Locate the cell with the specified text and output its (x, y) center coordinate. 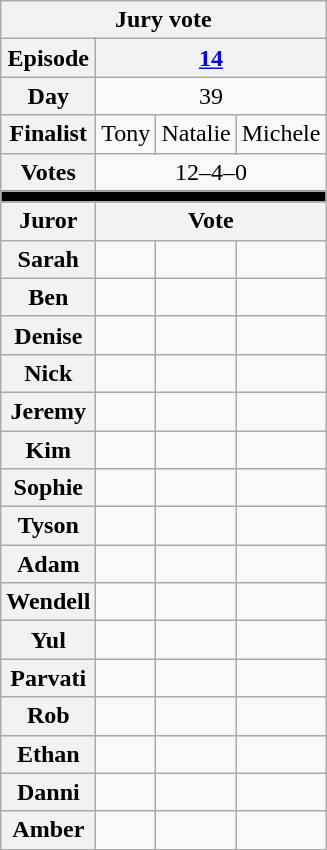
39 (211, 96)
Votes (48, 172)
Tyson (48, 526)
Yul (48, 640)
Rob (48, 716)
Tony (126, 134)
Finalist (48, 134)
Nick (48, 373)
Jeremy (48, 411)
Jury vote (164, 20)
Parvati (48, 678)
Sarah (48, 259)
Danni (48, 792)
Denise (48, 335)
Amber (48, 830)
Michele (281, 134)
Episode (48, 58)
Day (48, 96)
Wendell (48, 602)
Ben (48, 297)
Ethan (48, 754)
14 (211, 58)
Kim (48, 449)
12–4–0 (211, 172)
Natalie (196, 134)
Vote (211, 221)
Sophie (48, 488)
Adam (48, 564)
Juror (48, 221)
